From the cell containing the given text, extract its center point as [x, y] coordinate. 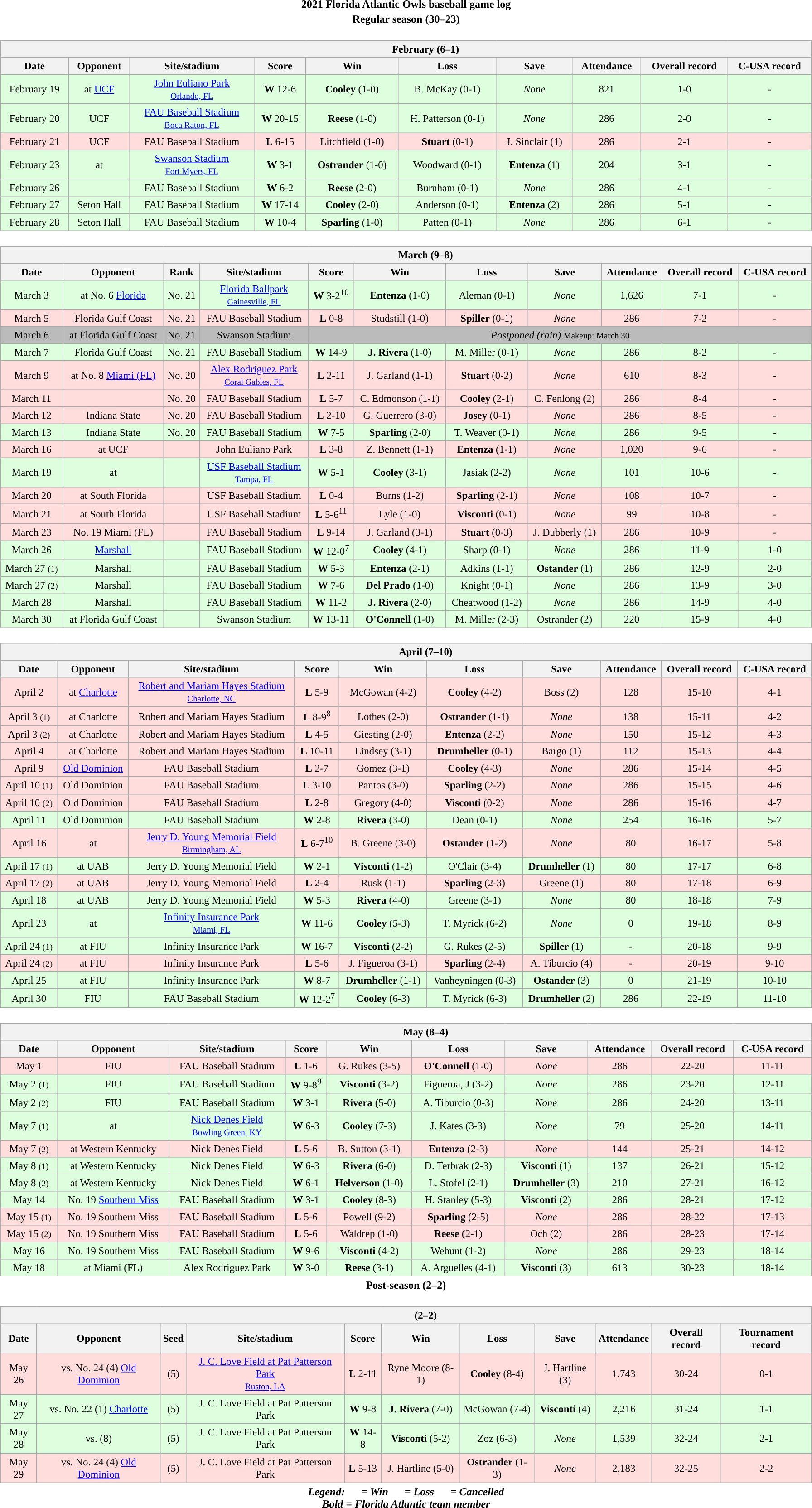
April (7–10) [406, 652]
6-1 [684, 222]
Visconti (0-1) [487, 514]
L 5-9 [317, 692]
17-17 [700, 866]
15-13 [700, 751]
13-11 [772, 1102]
79 [620, 1126]
22-20 [692, 1066]
February 23 [34, 165]
W 13-11 [331, 619]
2-2 [767, 1468]
February 19 [34, 89]
1,626 [632, 295]
L 0-8 [331, 318]
Cooley (5-3) [383, 923]
at No. 6 Florida [113, 295]
Patten (0-1) [448, 222]
28-21 [692, 1200]
April 17 (2) [29, 883]
April 3 (1) [29, 716]
March (9–8) [406, 255]
W 10-4 [280, 222]
W 9-8 [362, 1409]
L 2-10 [331, 416]
J. Rivera (2-0) [400, 602]
Drumheller (1-1) [383, 980]
L. Stofel (2-1) [458, 1183]
Rivera (5-0) [369, 1102]
Entenza (2-3) [458, 1149]
Dean (0-1) [475, 820]
9-9 [775, 946]
B. Greene (3-0) [383, 843]
March 9 [32, 375]
10-8 [700, 514]
April 23 [29, 923]
March 30 [32, 619]
101 [632, 473]
99 [632, 514]
February (6–1) [406, 49]
610 [632, 375]
Spiller (0-1) [487, 318]
8-3 [700, 375]
Visconti (4) [565, 1409]
Och (2) [546, 1234]
0-1 [767, 1374]
Figueroa, J (3-2) [458, 1084]
G. Rukes (3-5) [369, 1066]
Sparling (2-3) [475, 883]
Anderson (0-1) [448, 205]
15-14 [700, 768]
USF Baseball StadiumTampa, FL [254, 473]
Stuart (0-3) [487, 532]
Florida BallparkGainesville, FL [254, 295]
J. Hartline (5-0) [420, 1468]
Entenza (1-1) [487, 449]
Cheatwood (1-2) [487, 602]
15-10 [700, 692]
Visconti (0-2) [475, 802]
Seed [173, 1339]
D. Terbrak (2-3) [458, 1165]
H. Patterson (0-1) [448, 119]
22-19 [700, 998]
W 20-15 [280, 119]
W 6-1 [306, 1183]
W 2-1 [317, 866]
Ostrander (2) [565, 619]
Stuart (0-2) [487, 375]
H. Stanley (5-3) [458, 1200]
April 16 [29, 843]
Knight (0-1) [487, 585]
C. Fenlong (2) [565, 398]
Del Prado (1-0) [400, 585]
April 4 [29, 751]
Visconti (3) [546, 1268]
Swanson StadiumFort Myers, FL [192, 165]
J. Rivera (7-0) [420, 1409]
February 28 [34, 222]
(2–2) [406, 1315]
613 [620, 1268]
9-10 [775, 963]
Waldrep (1-0) [369, 1234]
28-22 [692, 1217]
Stuart (0-1) [448, 142]
February 27 [34, 205]
17-14 [772, 1234]
May 15 (1) [29, 1217]
4-3 [775, 735]
L 10-11 [317, 751]
Josey (0-1) [487, 416]
10-10 [775, 980]
Gregory (4-0) [383, 802]
April 24 (1) [29, 946]
25-21 [692, 1149]
Jasiak (2-2) [487, 473]
L 2-8 [317, 802]
W 16-7 [317, 946]
Visconti (3-2) [369, 1084]
Spiller (1) [561, 946]
112 [631, 751]
T. Myrick (6-3) [475, 998]
Ostander (3) [561, 980]
Sparling (2-0) [400, 432]
Ostrander (1-1) [475, 716]
16-17 [700, 843]
Zoz (6-3) [498, 1438]
10-9 [700, 532]
J. Sinclair (1) [535, 142]
W 8-7 [317, 980]
W 14-8 [362, 1438]
150 [631, 735]
7-2 [700, 318]
31-24 [686, 1409]
Reese (2-1) [458, 1234]
L 9-14 [331, 532]
May 14 [29, 1200]
Tournament record [767, 1339]
W 3-0 [306, 1268]
Visconti (5-2) [420, 1438]
February 20 [34, 119]
W 12-6 [280, 89]
March 26 [32, 550]
L 2-7 [317, 768]
L 1-6 [306, 1066]
Infinity Insurance ParkMiami, FL [212, 923]
24-20 [692, 1102]
29-23 [692, 1251]
Entenza (1) [535, 165]
6-9 [775, 883]
at No. 8 Miami (FL) [113, 375]
4-2 [775, 716]
20-19 [700, 963]
5-8 [775, 843]
Burnham (0-1) [448, 188]
Rivera (6-0) [369, 1165]
March 28 [32, 602]
1,539 [624, 1438]
Bargo (1) [561, 751]
137 [620, 1165]
Sparling (2-2) [475, 785]
138 [631, 716]
Entenza (2-2) [475, 735]
Visconti (2) [546, 1200]
11-9 [700, 550]
1-1 [767, 1409]
L 4-5 [317, 735]
J. Hartline (3) [565, 1374]
15-15 [700, 785]
25-20 [692, 1126]
Sparling (2-4) [475, 963]
23-20 [692, 1084]
10-7 [700, 496]
254 [631, 820]
W 12-27 [317, 998]
Cooley (8-4) [498, 1374]
6-8 [775, 866]
32-25 [686, 1468]
W 7-6 [331, 585]
17-13 [772, 1217]
T. Weaver (0-1) [487, 432]
Entenza (1-0) [400, 295]
Ostrander (1-3) [498, 1468]
Cooley (4-3) [475, 768]
15-9 [700, 619]
Drumheller (1) [561, 866]
210 [620, 1183]
204 [607, 165]
J. Garland (3-1) [400, 532]
February 21 [34, 142]
J. Figueroa (3-1) [383, 963]
17-18 [700, 883]
17-12 [772, 1200]
March 19 [32, 473]
O'Clair (3-4) [475, 866]
W 11-6 [317, 923]
12-9 [700, 568]
L 3-8 [331, 449]
Drumheller (3) [546, 1183]
Greene (3-1) [475, 900]
W 14-9 [331, 352]
Ryne Moore (8-1) [420, 1374]
March 5 [32, 318]
30-24 [686, 1374]
Aleman (0-1) [487, 295]
Greene (1) [561, 883]
16-12 [772, 1183]
2,216 [624, 1409]
FAU Baseball StadiumBoca Raton, FL [192, 119]
W 17-14 [280, 205]
Lindsey (3-1) [383, 751]
Cooley (8-3) [369, 1200]
128 [631, 692]
May 16 [29, 1251]
M. Miller (0-1) [487, 352]
May 18 [29, 1268]
McGowan (4-2) [383, 692]
April 11 [29, 820]
L 5-7 [331, 398]
Ostander (1) [565, 568]
Sparling (2-5) [458, 1217]
M. Miller (2-3) [487, 619]
Powell (9-2) [369, 1217]
8-4 [700, 398]
Robert and Mariam Hayes StadiumCharlotte, NC [212, 692]
L 5-611 [331, 514]
B. McKay (0-1) [448, 89]
15-11 [700, 716]
C. Edmonson (1-1) [400, 398]
8-9 [775, 923]
at Miami (FL) [113, 1268]
18-18 [700, 900]
Rivera (3-0) [383, 820]
May 26 [19, 1374]
Cooley (6-3) [383, 998]
May 1 [29, 1066]
May 27 [19, 1409]
Ostander (1-2) [475, 843]
Alex Rodriguez ParkCoral Gables, FL [254, 375]
No. 19 Miami (FL) [113, 532]
Vanheyningen (0-3) [475, 980]
February 26 [34, 188]
March 11 [32, 398]
Cooley (4-2) [475, 692]
W 7-5 [331, 432]
7-9 [775, 900]
March 3 [32, 295]
Cooley (2-0) [352, 205]
J. Dubberly (1) [565, 532]
March 12 [32, 416]
May 28 [19, 1438]
March 27 (1) [32, 568]
May 8 (2) [29, 1183]
March 23 [32, 532]
Visconti (4-2) [369, 1251]
May 8 (1) [29, 1165]
9-5 [700, 432]
7-1 [700, 295]
G. Rukes (2-5) [475, 946]
4-6 [775, 785]
30-23 [692, 1268]
Giesting (2-0) [383, 735]
Cooley (1-0) [352, 89]
19-18 [700, 923]
W 2-8 [317, 820]
B. Sutton (3-1) [369, 1149]
Reese (2-0) [352, 188]
W 6-2 [280, 188]
8-2 [700, 352]
28-23 [692, 1234]
Lothes (2-0) [383, 716]
Lyle (1-0) [400, 514]
March 6 [32, 335]
1,743 [624, 1374]
32-24 [686, 1438]
Woodward (0-1) [448, 165]
J. Rivera (1-0) [400, 352]
March 7 [32, 352]
27-21 [692, 1183]
Cooley (4-1) [400, 550]
3-0 [775, 585]
April 10 (2) [29, 802]
A. Tiburcio (0-3) [458, 1102]
821 [607, 89]
Sharp (0-1) [487, 550]
26-21 [692, 1165]
220 [632, 619]
May 15 (2) [29, 1234]
L 0-4 [331, 496]
Rank [181, 272]
Litchfield (1-0) [352, 142]
Studstill (1-0) [400, 318]
J. C. Love Field at Pat Patterson ParkRuston, LA [265, 1374]
L 8-98 [317, 716]
Gomez (3-1) [383, 768]
4-4 [775, 751]
W 9-89 [306, 1084]
March 16 [32, 449]
April 9 [29, 768]
Sparling (2-1) [487, 496]
4-5 [775, 768]
14-9 [700, 602]
Sparling (1-0) [352, 222]
Pantos (3-0) [383, 785]
8-5 [700, 416]
Alex Rodriguez Park [227, 1268]
Visconti (2-2) [383, 946]
Reese (3-1) [369, 1268]
16-16 [700, 820]
5-7 [775, 820]
Cooley (2-1) [487, 398]
March 21 [32, 514]
G. Guerrero (3-0) [400, 416]
Visconti (1) [546, 1165]
Drumheller (2) [561, 998]
1,020 [632, 449]
McGowan (7-4) [498, 1409]
May 29 [19, 1468]
W 11-2 [331, 602]
W 5-1 [331, 473]
3-1 [684, 165]
Burns (1-2) [400, 496]
Visconti (1-2) [383, 866]
14-11 [772, 1126]
May 2 (1) [29, 1084]
J. Kates (3-3) [458, 1126]
108 [632, 496]
11-10 [775, 998]
Entenza (2) [535, 205]
20-18 [700, 946]
L 3-10 [317, 785]
Jerry D. Young Memorial FieldBirmingham, AL [212, 843]
March 20 [32, 496]
A. Arguelles (4-1) [458, 1268]
A. Tiburcio (4) [561, 963]
13-9 [700, 585]
11-11 [772, 1066]
April 10 (1) [29, 785]
April 17 (1) [29, 866]
Ostrander (1-0) [352, 165]
May 7 (2) [29, 1149]
John Euliano ParkOrlando, FL [192, 89]
144 [620, 1149]
vs. (8) [99, 1438]
14-12 [772, 1149]
Rivera (4-0) [383, 900]
L 2-4 [317, 883]
L 6-710 [317, 843]
Cooley (3-1) [400, 473]
Drumheller (0-1) [475, 751]
May 2 (2) [29, 1102]
W 3-210 [331, 295]
12-11 [772, 1084]
W 12-07 [331, 550]
vs. No. 22 (1) Charlotte [99, 1409]
April 25 [29, 980]
L 6-15 [280, 142]
April 30 [29, 998]
Wehunt (1-2) [458, 1251]
April 24 (2) [29, 963]
John Euliano Park [254, 449]
Nick Denes FieldBowling Green, KY [227, 1126]
T. Myrick (6-2) [475, 923]
10-6 [700, 473]
2,183 [624, 1468]
April 3 (2) [29, 735]
April 2 [29, 692]
Cooley (7-3) [369, 1126]
Entenza (2-1) [400, 568]
Postponed (rain) Makeup: March 30 [560, 335]
March 13 [32, 432]
May 7 (1) [29, 1126]
Helverson (1-0) [369, 1183]
April 18 [29, 900]
Z. Bennett (1-1) [400, 449]
5-1 [684, 205]
March 27 (2) [32, 585]
L 5-13 [362, 1468]
W 9-6 [306, 1251]
9-6 [700, 449]
Adkins (1-1) [487, 568]
21-19 [700, 980]
4-7 [775, 802]
15-16 [700, 802]
Rusk (1-1) [383, 883]
Boss (2) [561, 692]
J. Garland (1-1) [400, 375]
May (8–4) [406, 1032]
Reese (1-0) [352, 119]
